Detect which cell encompasses the target text, then output its [X, Y] center coordinate. 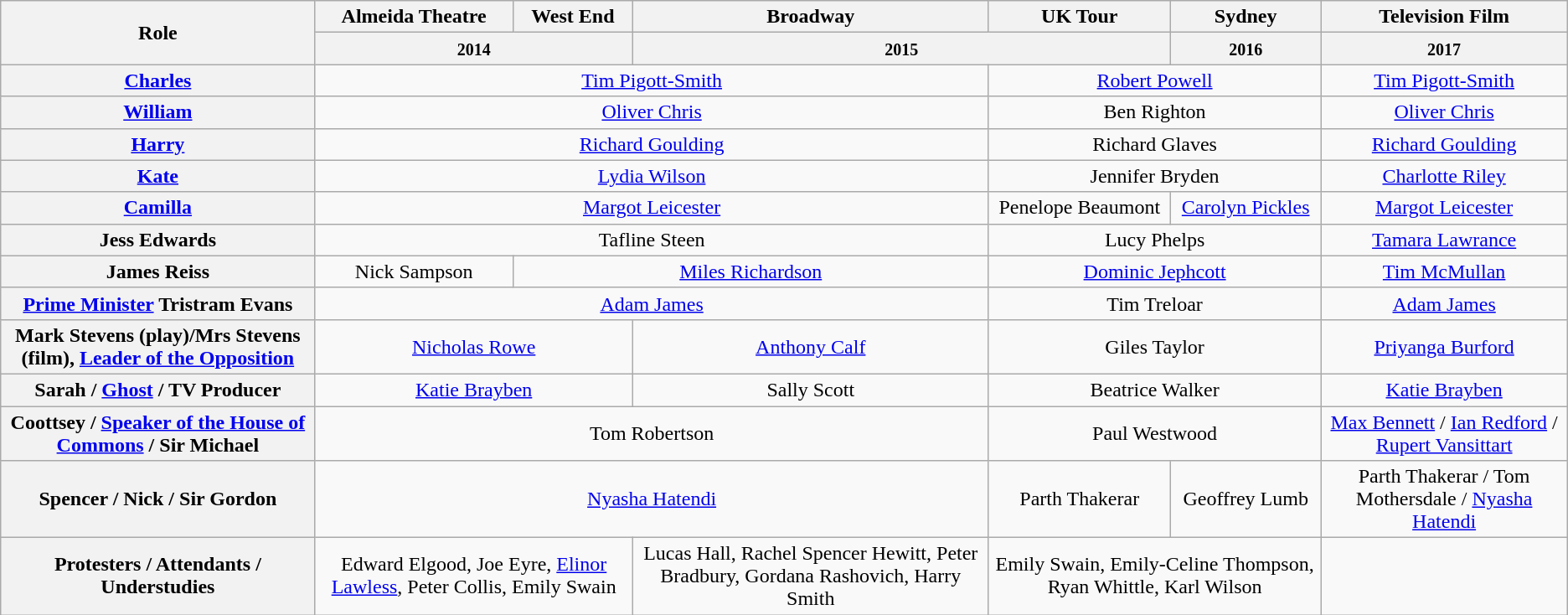
Sydney [1246, 17]
Robert Powell [1154, 80]
Sally Scott [811, 390]
Camilla [157, 208]
2017 [1444, 49]
Lucy Phelps [1154, 240]
Lucas Hall, Rachel Spencer Hewitt, Peter Bradbury, Gordana Rashovich, Harry Smith [811, 576]
Miles Richardson [750, 271]
Geoffrey Lumb [1246, 499]
2016 [1246, 49]
Ben Righton [1154, 112]
Television Film [1444, 17]
Tom Robertson [652, 432]
2014 [474, 49]
Protesters / Attendants / Understudies [157, 576]
Anthony Calf [811, 347]
Spencer / Nick / Sir Gordon [157, 499]
2015 [901, 49]
Carolyn Pickles [1246, 208]
Richard Glaves [1154, 144]
Penelope Beaumont [1079, 208]
Broadway [811, 17]
Almeida Theatre [414, 17]
Paul Westwood [1154, 432]
Jennifer Bryden [1154, 176]
Charles [157, 80]
Nicholas Rowe [474, 347]
West End [573, 17]
Jess Edwards [157, 240]
Prime Minister Tristram Evans [157, 303]
UK Tour [1079, 17]
Kate [157, 176]
Tamara Lawrance [1444, 240]
Parth Thakerar [1079, 499]
Lydia Wilson [652, 176]
Harry [157, 144]
Parth Thakerar / Tom Mothersdale / Nyasha Hatendi [1444, 499]
Giles Taylor [1154, 347]
William [157, 112]
Sarah / Ghost / TV Producer [157, 390]
Tim McMullan [1444, 271]
James Reiss [157, 271]
Max Bennett / Ian Redford / Rupert Vansittart [1444, 432]
Coottsey / Speaker of the House of Commons / Sir Michael [157, 432]
Tim Treloar [1154, 303]
Dominic Jephcott [1154, 271]
Mark Stevens (play)/Mrs Stevens (film), Leader of the Opposition [157, 347]
Emily Swain, Emily-Celine Thompson, Ryan Whittle, Karl Wilson [1154, 576]
Priyanga Burford [1444, 347]
Edward Elgood, Joe Eyre, Elinor Lawless, Peter Collis, Emily Swain [474, 576]
Nick Sampson [414, 271]
Role [157, 33]
Beatrice Walker [1154, 390]
Tafline Steen [652, 240]
Nyasha Hatendi [652, 499]
Charlotte Riley [1444, 176]
